Capture the cell that displays the provided text and extract its (x, y) central coordinate. 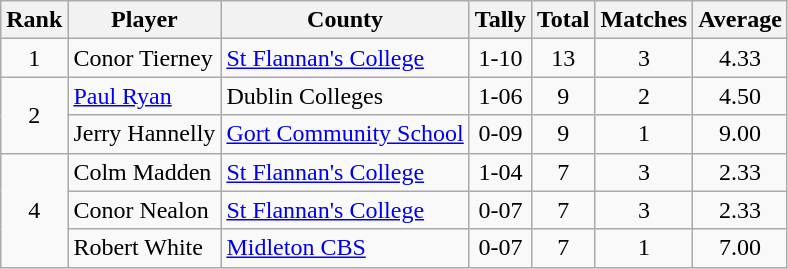
Gort Community School (345, 134)
Dublin Colleges (345, 96)
1-10 (500, 58)
Matches (644, 20)
7.00 (740, 248)
Robert White (144, 248)
Average (740, 20)
Colm Madden (144, 172)
9.00 (740, 134)
13 (563, 58)
1-06 (500, 96)
Midleton CBS (345, 248)
Tally (500, 20)
Rank (34, 20)
1-04 (500, 172)
County (345, 20)
Conor Nealon (144, 210)
4.50 (740, 96)
4 (34, 210)
4.33 (740, 58)
Player (144, 20)
Paul Ryan (144, 96)
0-09 (500, 134)
Jerry Hannelly (144, 134)
Conor Tierney (144, 58)
Total (563, 20)
